For the text-containing cell, return its midpoint in [X, Y] coordinate format. 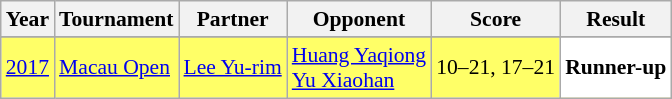
10–21, 17–21 [496, 68]
Lee Yu-rim [233, 68]
Runner-up [616, 68]
2017 [28, 68]
Result [616, 19]
Score [496, 19]
Opponent [359, 19]
Macau Open [116, 68]
Year [28, 19]
Huang Yaqiong Yu Xiaohan [359, 68]
Partner [233, 19]
Tournament [116, 19]
